Pinpoint the cell where the given text exists, returning its [x, y] midpoint coordinate. 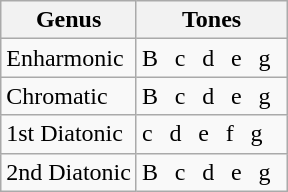
Enharmonic [69, 58]
c d e f g [211, 134]
Chromatic [69, 96]
Genus [69, 20]
2nd Diatonic [69, 172]
Tones [211, 20]
1st Diatonic [69, 134]
